Pinpoint the cell where the given text exists, returning its [x, y] midpoint coordinate. 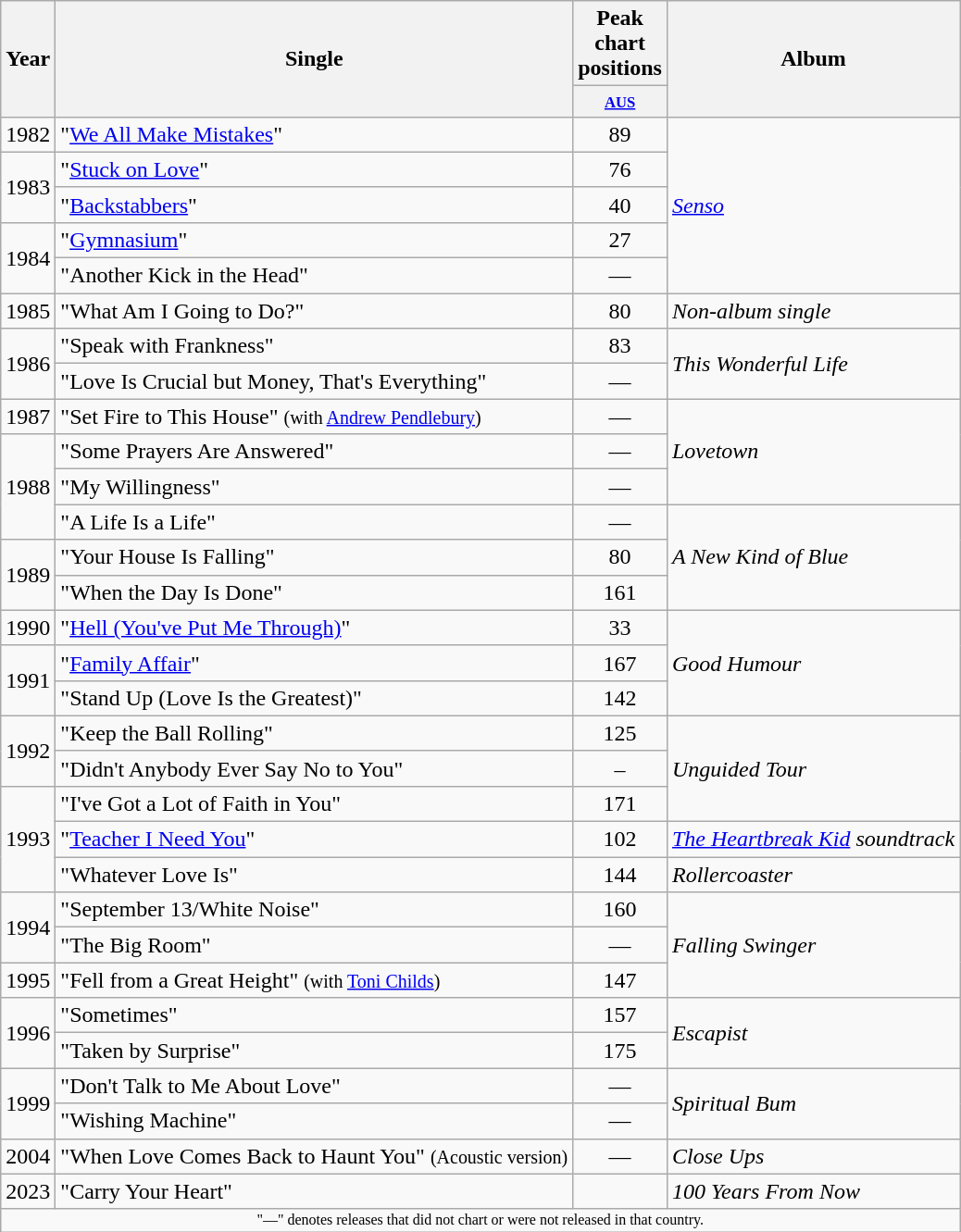
"Hell (You've Put Me Through)" [315, 628]
125 [620, 733]
"Family Affair" [315, 663]
"Speak with Frankness" [315, 346]
"We All Make Mistakes" [315, 134]
Unguided Tour [813, 768]
102 [620, 840]
1994 [28, 927]
Single [315, 59]
1992 [28, 751]
"When Love Comes Back to Haunt You" (Acoustic version) [315, 1156]
Senso [813, 205]
"Taken by Surprise" [315, 1051]
27 [620, 240]
"Keep the Ball Rolling" [315, 733]
Close Ups [813, 1156]
1986 [28, 364]
2023 [28, 1191]
1988 [28, 487]
AUS [620, 102]
1987 [28, 417]
157 [620, 1015]
Lovetown [813, 452]
100 Years From Now [813, 1191]
"Wishing Machine" [315, 1121]
"Some Prayers Are Answered" [315, 452]
"Love Is Crucial but Money, That's Everything" [315, 381]
1985 [28, 311]
"September 13/White Noise" [315, 910]
"Don't Talk to Me About Love" [315, 1086]
"Stand Up (Love Is the Greatest)" [315, 698]
– [620, 768]
Falling Swinger [813, 945]
"I've Got a Lot of Faith in You" [315, 803]
"—" denotes releases that did not chart or were not released in that country. [480, 1220]
"When the Day Is Done" [315, 592]
1993 [28, 839]
1982 [28, 134]
175 [620, 1051]
83 [620, 346]
"Teacher I Need You" [315, 840]
Rollercoaster [813, 875]
"Fell from a Great Height" (with Toni Childs) [315, 980]
1990 [28, 628]
1996 [28, 1033]
"Sometimes" [315, 1015]
160 [620, 910]
Good Humour [813, 663]
142 [620, 698]
76 [620, 169]
"The Big Room" [315, 945]
"Gymnasium" [315, 240]
147 [620, 980]
Escapist [813, 1033]
Non-album single [813, 311]
1991 [28, 680]
"A Life Is a Life" [315, 522]
"Another Kick in the Head" [315, 276]
"Whatever Love Is" [315, 875]
Year [28, 59]
1983 [28, 187]
"Stuck on Love" [315, 169]
"Your House Is Falling" [315, 557]
"What Am I Going to Do?" [315, 311]
167 [620, 663]
"My Willingness" [315, 487]
Spiritual Bum [813, 1103]
A New Kind of Blue [813, 557]
The Heartbreak Kid soundtrack [813, 840]
89 [620, 134]
Album [813, 59]
2004 [28, 1156]
161 [620, 592]
40 [620, 205]
"Set Fire to This House" (with Andrew Pendlebury) [315, 417]
144 [620, 875]
Peak chart positions [620, 44]
"Backstabbers" [315, 205]
171 [620, 803]
1984 [28, 257]
"Didn't Anybody Ever Say No to You" [315, 768]
1995 [28, 980]
This Wonderful Life [813, 364]
"Carry Your Heart" [315, 1191]
1989 [28, 575]
1999 [28, 1103]
33 [620, 628]
